Pinpoint the cell where the given text exists, returning its (x, y) midpoint coordinate. 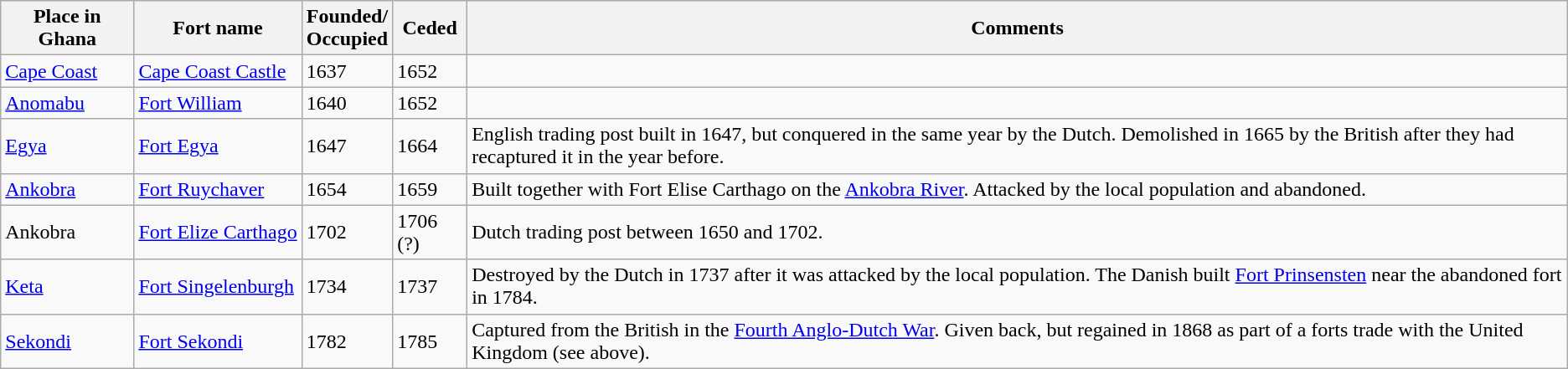
Fort name (218, 28)
1702 (347, 233)
Dutch trading post between 1650 and 1702. (1018, 233)
Cape Coast Castle (218, 71)
1706 (?) (431, 233)
1785 (431, 341)
Fort Egya (218, 146)
Built together with Fort Elise Carthago on the Ankobra River. Attacked by the local population and abandoned. (1018, 189)
1637 (347, 71)
Founded/Occupied (347, 28)
Fort Elize Carthago (218, 233)
Sekondi (67, 341)
1734 (347, 286)
Fort William (218, 103)
Cape Coast (67, 71)
Fort Sekondi (218, 341)
1782 (347, 341)
Fort Singelenburgh (218, 286)
Egya (67, 146)
1737 (431, 286)
1659 (431, 189)
Ceded (431, 28)
Destroyed by the Dutch in 1737 after it was attacked by the local population. The Danish built Fort Prinsensten near the abandoned fort in 1784. (1018, 286)
Keta (67, 286)
Anomabu (67, 103)
1647 (347, 146)
Comments (1018, 28)
Place in Ghana (67, 28)
1664 (431, 146)
1654 (347, 189)
1640 (347, 103)
Fort Ruychaver (218, 189)
